Determine the (X, Y) coordinate at the center of the cell enclosing the given text.  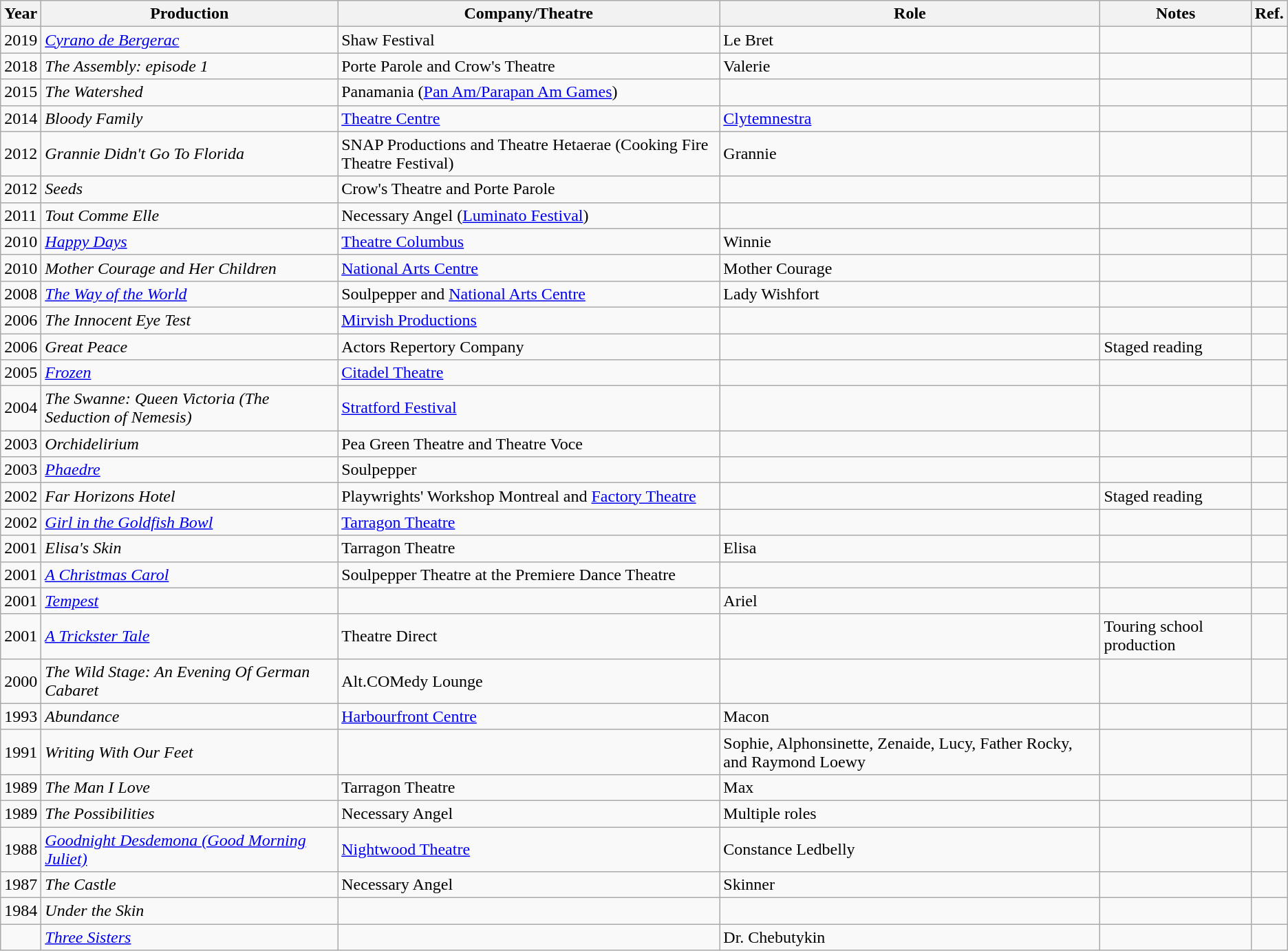
Macon (910, 716)
Theatre Columbus (528, 242)
Skinner (910, 885)
Ref. (1269, 14)
Cyrano de Bergerac (190, 40)
Max (910, 787)
1987 (21, 885)
Le Bret (910, 40)
Frozen (190, 373)
Goodnight Desdemona (Good Morning Juliet) (190, 849)
2015 (21, 92)
Orchidelirium (190, 444)
Necessary Angel (Luminato Festival) (528, 215)
Playwrights' Workshop Montreal and Factory Theatre (528, 496)
Valerie (910, 66)
Grannie Didn't Go To Florida (190, 154)
Under the Skin (190, 911)
The Man I Love (190, 787)
Stratford Festival (528, 409)
2000 (21, 681)
Theatre Direct (528, 636)
Porte Parole and Crow's Theatre (528, 66)
The Innocent Eye Test (190, 320)
Mirvish Productions (528, 320)
Crow's Theatre and Porte Parole (528, 189)
The Swanne: Queen Victoria (The Seduction of Nemesis) (190, 409)
The Possibilities (190, 813)
Production (190, 14)
Theatre Centre (528, 118)
Actors Repertory Company (528, 346)
Abundance (190, 716)
2008 (21, 294)
Lady Wishfort (910, 294)
Citadel Theatre (528, 373)
Sophie, Alphonsinette, Zenaide, Lucy, Father Rocky, and Raymond Loewy (910, 751)
1993 (21, 716)
Pea Green Theatre and Theatre Voce (528, 444)
Mother Courage and Her Children (190, 268)
Ariel (910, 601)
2004 (21, 409)
Constance Ledbelly (910, 849)
Clytemnestra (910, 118)
Grannie (910, 154)
Role (910, 14)
Seeds (190, 189)
Mother Courage (910, 268)
National Arts Centre (528, 268)
2018 (21, 66)
Great Peace (190, 346)
2011 (21, 215)
Tempest (190, 601)
2019 (21, 40)
Far Horizons Hotel (190, 496)
The Way of the World (190, 294)
Three Sisters (190, 937)
Winnie (910, 242)
Soulpepper and National Arts Centre (528, 294)
2005 (21, 373)
2014 (21, 118)
SNAP Productions and Theatre Hetaerae (Cooking Fire Theatre Festival) (528, 154)
1991 (21, 751)
A Christmas Carol (190, 575)
Notes (1175, 14)
Touring school production (1175, 636)
Multiple roles (910, 813)
Shaw Festival (528, 40)
Bloody Family (190, 118)
Harbourfront Centre (528, 716)
Elisa's Skin (190, 548)
Panamania (Pan Am/Parapan Am Games) (528, 92)
A Trickster Tale (190, 636)
Nightwood Theatre (528, 849)
Dr. Chebutykin (910, 937)
The Assembly: episode 1 (190, 66)
Year (21, 14)
Happy Days (190, 242)
Soulpepper Theatre at the Premiere Dance Theatre (528, 575)
Elisa (910, 548)
Soulpepper (528, 470)
Girl in the Goldfish Bowl (190, 522)
The Wild Stage: An Evening Of German Cabaret (190, 681)
Tout Comme Elle (190, 215)
1984 (21, 911)
The Castle (190, 885)
Alt.COMedy Lounge (528, 681)
Phaedre (190, 470)
Writing With Our Feet (190, 751)
1988 (21, 849)
Company/Theatre (528, 14)
The Watershed (190, 92)
